Find where the given text appears and provide that cell's center as [x, y] coordinate. 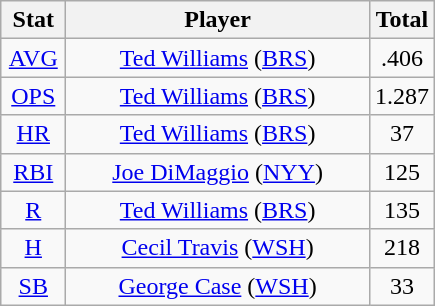
1.287 [402, 96]
33 [402, 286]
37 [402, 134]
Joe DiMaggio (NYY) [218, 172]
125 [402, 172]
135 [402, 210]
.406 [402, 58]
H [34, 248]
218 [402, 248]
AVG [34, 58]
George Case (WSH) [218, 286]
Stat [34, 20]
SB [34, 286]
HR [34, 134]
R [34, 210]
Total [402, 20]
OPS [34, 96]
RBI [34, 172]
Cecil Travis (WSH) [218, 248]
Player [218, 20]
